Search for the cell housing the specified text and yield its (x, y) center coordinate. 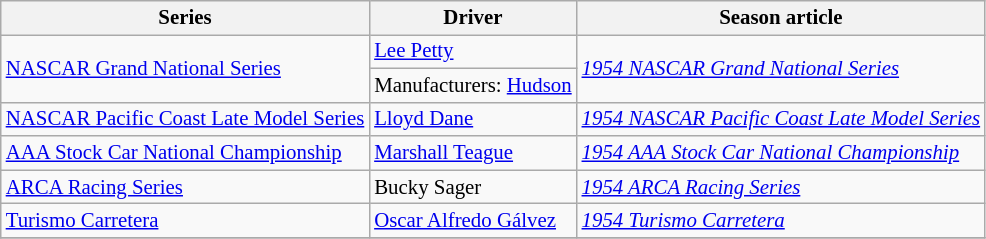
Manufacturers: Hudson (472, 85)
Lee Petty (472, 51)
1954 Turismo Carretera (781, 221)
NASCAR Pacific Coast Late Model Series (185, 119)
1954 NASCAR Pacific Coast Late Model Series (781, 119)
Season article (781, 18)
1954 AAA Stock Car National Championship (781, 153)
Marshall Teague (472, 153)
AAA Stock Car National Championship (185, 153)
Bucky Sager (472, 187)
Driver (472, 18)
Oscar Alfredo Gálvez (472, 221)
ARCA Racing Series (185, 187)
Lloyd Dane (472, 119)
Series (185, 18)
NASCAR Grand National Series (185, 68)
1954 ARCA Racing Series (781, 187)
1954 NASCAR Grand National Series (781, 68)
Turismo Carretera (185, 221)
